Locate the cell with the specified text and output its [X, Y] center coordinate. 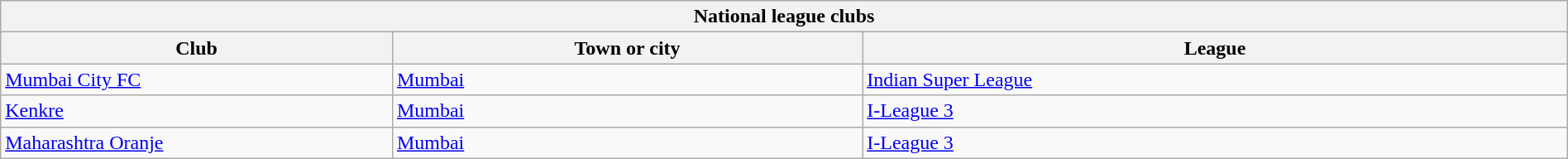
League [1216, 48]
Mumbai City FC [197, 79]
National league clubs [784, 17]
Indian Super League [1216, 79]
Maharashtra Oranje [197, 142]
Town or city [627, 48]
Kenkre [197, 111]
Club [197, 48]
